Provide the (x, y) coordinate of the cell's center where the given text is located.  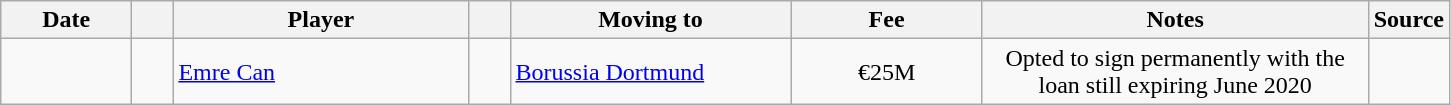
Notes (1175, 20)
Opted to sign permanently with the loan still expiring June 2020 (1175, 72)
Borussia Dortmund (650, 72)
€25M (886, 72)
Source (1408, 20)
Emre Can (321, 72)
Fee (886, 20)
Moving to (650, 20)
Player (321, 20)
Date (66, 20)
